Identify which cell holds the provided text, then report its (x, y) central coordinate. 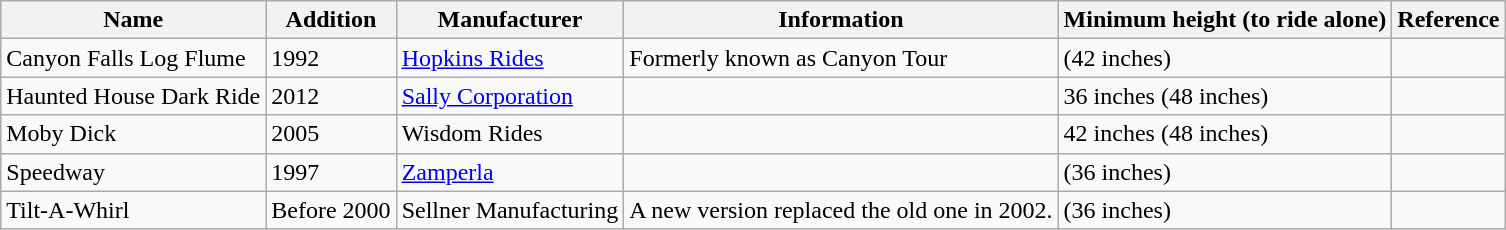
(42 inches) (1225, 58)
Minimum height (to ride alone) (1225, 20)
1997 (331, 172)
Wisdom Rides (510, 134)
42 inches (48 inches) (1225, 134)
Before 2000 (331, 210)
Name (134, 20)
Sally Corporation (510, 96)
Formerly known as Canyon Tour (841, 58)
Tilt-A-Whirl (134, 210)
Speedway (134, 172)
2012 (331, 96)
Hopkins Rides (510, 58)
A new version replaced the old one in 2002. (841, 210)
Manufacturer (510, 20)
Sellner Manufacturing (510, 210)
Canyon Falls Log Flume (134, 58)
Addition (331, 20)
2005 (331, 134)
Zamperla (510, 172)
Information (841, 20)
Haunted House Dark Ride (134, 96)
Reference (1448, 20)
36 inches (48 inches) (1225, 96)
1992 (331, 58)
Moby Dick (134, 134)
